From the cell containing the given text, extract its center point as (X, Y) coordinate. 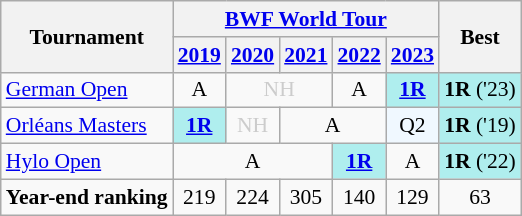
1R ('23) (480, 90)
63 (480, 197)
2020 (252, 55)
German Open (87, 90)
Q2 (412, 126)
2022 (358, 55)
Year-end ranking (87, 197)
2021 (306, 55)
Orléans Masters (87, 126)
Best (480, 36)
305 (306, 197)
224 (252, 197)
Tournament (87, 36)
BWF World Tour (306, 19)
Hylo Open (87, 162)
2019 (200, 55)
2023 (412, 55)
1R ('19) (480, 126)
140 (358, 197)
219 (200, 197)
1R ('22) (480, 162)
129 (412, 197)
